Pinpoint the cell where the given text exists, returning its [X, Y] midpoint coordinate. 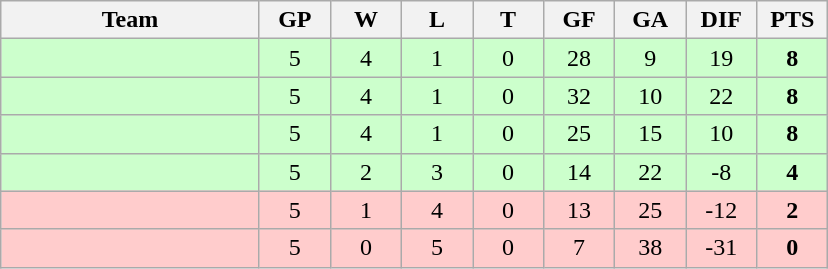
9 [650, 58]
-8 [722, 172]
13 [580, 210]
38 [650, 248]
28 [580, 58]
14 [580, 172]
7 [580, 248]
T [508, 20]
Team [130, 20]
L [436, 20]
GP [294, 20]
19 [722, 58]
GF [580, 20]
-31 [722, 248]
PTS [792, 20]
GA [650, 20]
W [366, 20]
-12 [722, 210]
32 [580, 96]
DIF [722, 20]
15 [650, 134]
3 [436, 172]
